Pinpoint the cell where the given text exists, returning its [x, y] midpoint coordinate. 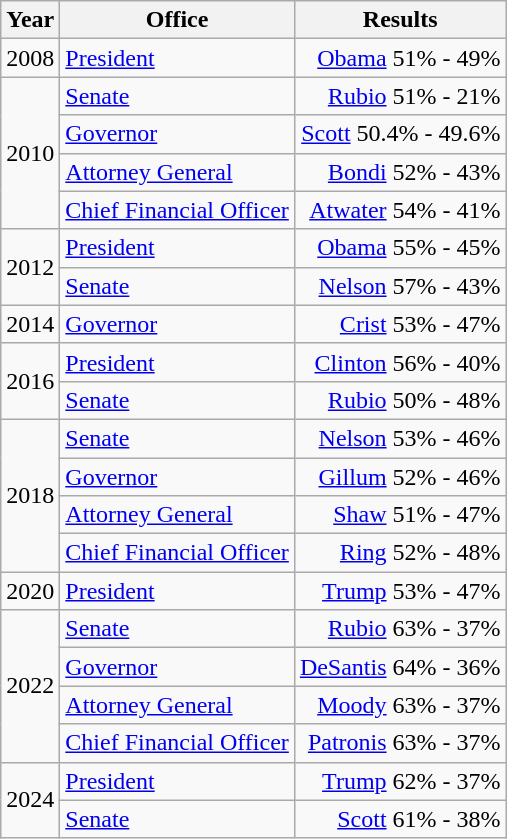
Gillum 52% - 46% [400, 477]
2008 [30, 58]
2024 [30, 800]
DeSantis 64% - 36% [400, 667]
Rubio 50% - 48% [400, 400]
2018 [30, 495]
Scott 61% - 38% [400, 819]
Scott 50.4% - 49.6% [400, 134]
Trump 53% - 47% [400, 591]
Atwater 54% - 41% [400, 210]
Rubio 63% - 37% [400, 629]
2016 [30, 381]
Nelson 53% - 46% [400, 438]
Crist 53% - 47% [400, 324]
Year [30, 20]
Ring 52% - 48% [400, 553]
Obama 55% - 45% [400, 248]
2012 [30, 267]
Bondi 52% - 43% [400, 172]
Obama 51% - 49% [400, 58]
Results [400, 20]
Shaw 51% - 47% [400, 515]
Trump 62% - 37% [400, 781]
Clinton 56% - 40% [400, 362]
Office [178, 20]
2010 [30, 153]
2022 [30, 686]
Nelson 57% - 43% [400, 286]
2014 [30, 324]
Moody 63% - 37% [400, 705]
2020 [30, 591]
Rubio 51% - 21% [400, 96]
Patronis 63% - 37% [400, 743]
